Pinpoint the cell where the given text exists, returning its (X, Y) midpoint coordinate. 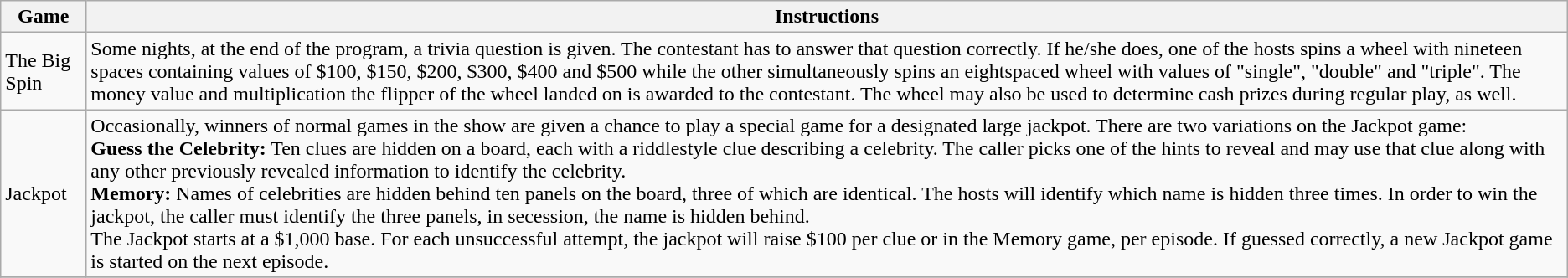
The Big Spin (44, 71)
Jackpot (44, 193)
Game (44, 17)
Instructions (827, 17)
